Identify which cell holds the provided text, then report its [X, Y] central coordinate. 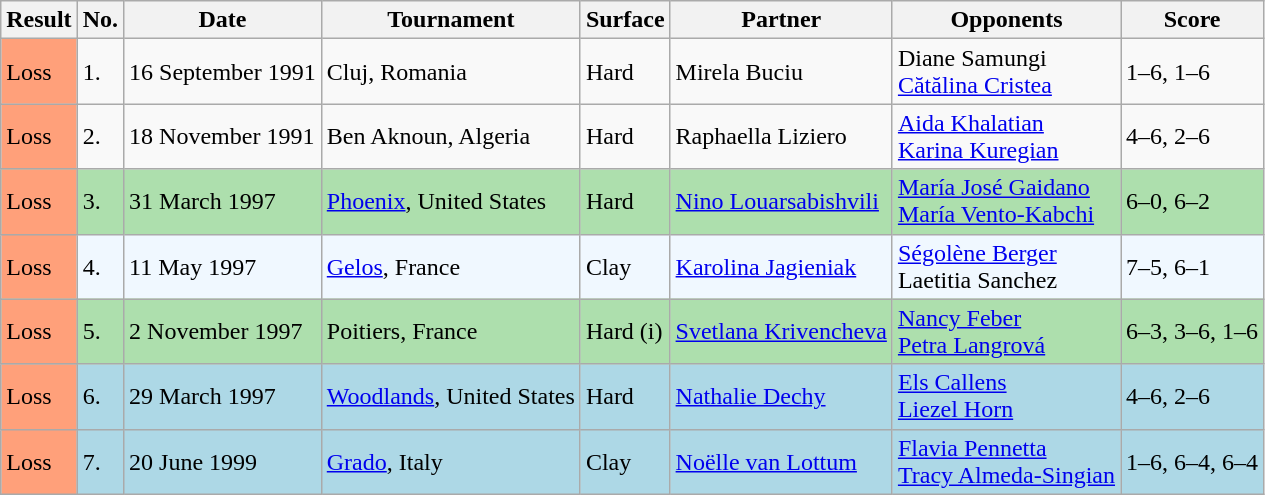
2. [100, 136]
6–3, 3–6, 1–6 [1192, 332]
Date [223, 20]
Svetlana Krivencheva [781, 332]
Gelos, France [450, 266]
Partner [781, 20]
Ben Aknoun, Algeria [450, 136]
2 November 1997 [223, 332]
20 June 1999 [223, 462]
Woodlands, United States [450, 396]
Nathalie Dechy [781, 396]
16 September 1991 [223, 72]
María José Gaidano María Vento-Kabchi [1006, 202]
Nino Louarsabishvili [781, 202]
Karolina Jagieniak [781, 266]
Cluj, Romania [450, 72]
Mirela Buciu [781, 72]
Surface [625, 20]
1. [100, 72]
Raphaella Liziero [781, 136]
Score [1192, 20]
6. [100, 396]
Noëlle van Lottum [781, 462]
4. [100, 266]
Opponents [1006, 20]
5. [100, 332]
11 May 1997 [223, 266]
Ségolène Berger Laetitia Sanchez [1006, 266]
Els Callens Liezel Horn [1006, 396]
Flavia Pennetta Tracy Almeda-Singian [1006, 462]
Result [39, 20]
1–6, 6–4, 6–4 [1192, 462]
3. [100, 202]
Tournament [450, 20]
Hard (i) [625, 332]
1–6, 1–6 [1192, 72]
Poitiers, France [450, 332]
Aida Khalatian Karina Kuregian [1006, 136]
31 March 1997 [223, 202]
29 March 1997 [223, 396]
6–0, 6–2 [1192, 202]
Phoenix, United States [450, 202]
7–5, 6–1 [1192, 266]
Diane Samungi Cătălina Cristea [1006, 72]
Grado, Italy [450, 462]
7. [100, 462]
No. [100, 20]
18 November 1991 [223, 136]
Nancy Feber Petra Langrová [1006, 332]
